Provide the (x, y) coordinate of the cell's center where the given text is located.  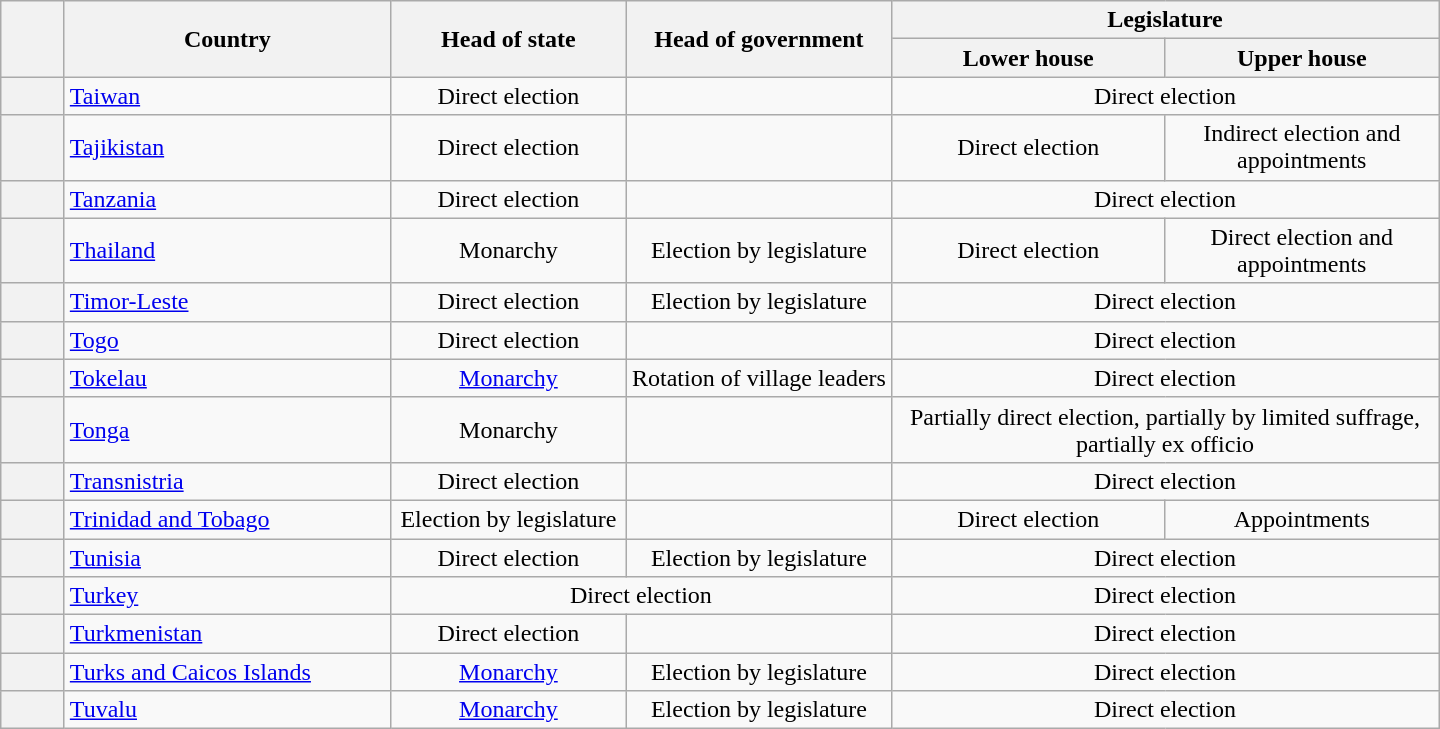
Tajikistan (227, 148)
Appointments (1302, 519)
Turks and Caicos Islands (227, 672)
Rotation of village leaders (758, 378)
Turkey (227, 596)
Country (227, 39)
Tunisia (227, 557)
Tokelau (227, 378)
Tonga (227, 430)
Togo (227, 340)
Taiwan (227, 96)
Timor-Leste (227, 302)
Lower house (1028, 58)
Head of government (758, 39)
Partially direct election, partially by limited suffrage, partially ex officio (1164, 430)
Thailand (227, 250)
Upper house (1302, 58)
Legislature (1164, 20)
Tuvalu (227, 710)
Transnistria (227, 481)
Head of state (508, 39)
Turkmenistan (227, 634)
Direct election and appointments (1302, 250)
Tanzania (227, 199)
Indirect election and appointments (1302, 148)
Trinidad and Tobago (227, 519)
